From the cell containing the given text, extract its center point as [x, y] coordinate. 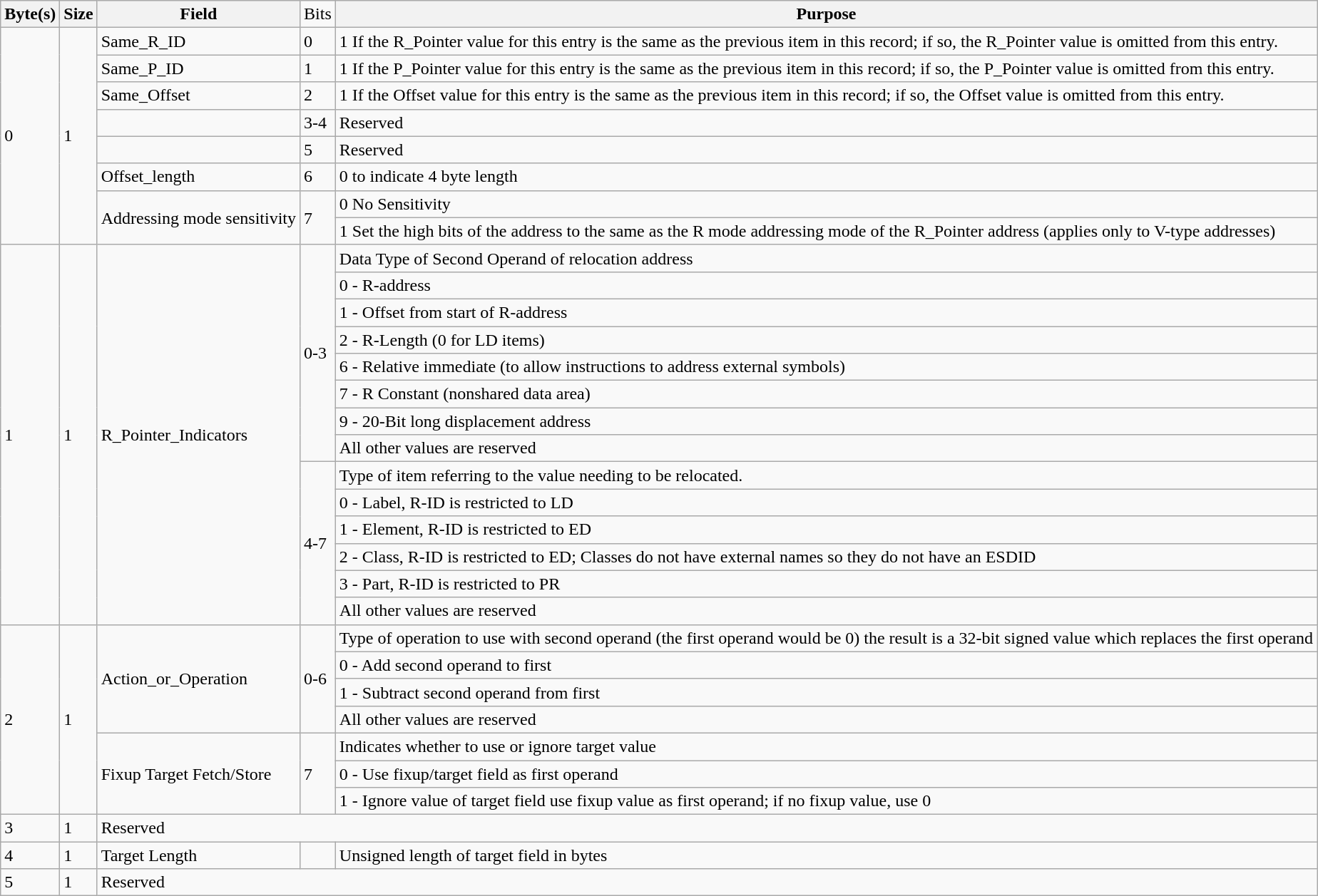
0 - R-address [826, 285]
2 - R-Length (0 for LD items) [826, 340]
1 - Element, R-ID is restricted to ED [826, 530]
6 - Relative immediate (to allow instructions to address external symbols) [826, 367]
1 - Subtract second operand from first [826, 692]
Fixup Target Fetch/Store [198, 773]
0 - Add second operand to first [826, 665]
4-7 [318, 543]
Bits [318, 14]
0-6 [318, 679]
Size [78, 14]
Target Length [198, 855]
Addressing mode sensitivity [198, 217]
1 - Offset from start of R-address [826, 312]
Purpose [826, 14]
0-3 [318, 353]
1 If the R_Pointer value for this entry is the same as the previous item in this record; if so, the R_Pointer value is omitted from this entry. [826, 41]
R_Pointer_Indicators [198, 435]
Same_P_ID [198, 68]
Data Type of Second Operand of relocation address [826, 258]
9 - 20-Bit long displacement address [826, 421]
Same_Offset [198, 96]
7 - R Constant (nonshared data area) [826, 394]
3-4 [318, 123]
1 If the P_Pointer value for this entry is the same as the previous item in this record; if so, the P_Pointer value is omitted from this entry. [826, 68]
2 - Class, R-ID is restricted to ED; Classes do not have external names so they do not have an ESDID [826, 557]
Type of operation to use with second operand (the first operand would be 0) the result is a 32-bit signed value which replaces the first operand [826, 638]
Unsigned length of target field in bytes [826, 855]
3 [30, 828]
1 Set the high bits of the address to the same as the R mode addressing mode of the R_Pointer address (applies only to V-type addresses) [826, 231]
3 - Part, R-ID is restricted to PR [826, 584]
0 - Label, R-ID is restricted to LD [826, 503]
4 [30, 855]
Byte(s) [30, 14]
Same_R_ID [198, 41]
6 [318, 177]
1 If the Offset value for this entry is the same as the previous item in this record; if so, the Offset value is omitted from this entry. [826, 96]
Offset_length [198, 177]
0 to indicate 4 byte length [826, 177]
1 - Ignore value of target field use fixup value as first operand; if no fixup value, use 0 [826, 801]
Indicates whether to use or ignore target value [826, 746]
Type of item referring to the value needing to be relocated. [826, 475]
0 - Use fixup/target field as first operand [826, 773]
Field [198, 14]
Action_or_Operation [198, 679]
0 No Sensitivity [826, 204]
